Determine the [X, Y] coordinate at the center of the cell enclosing the given text.  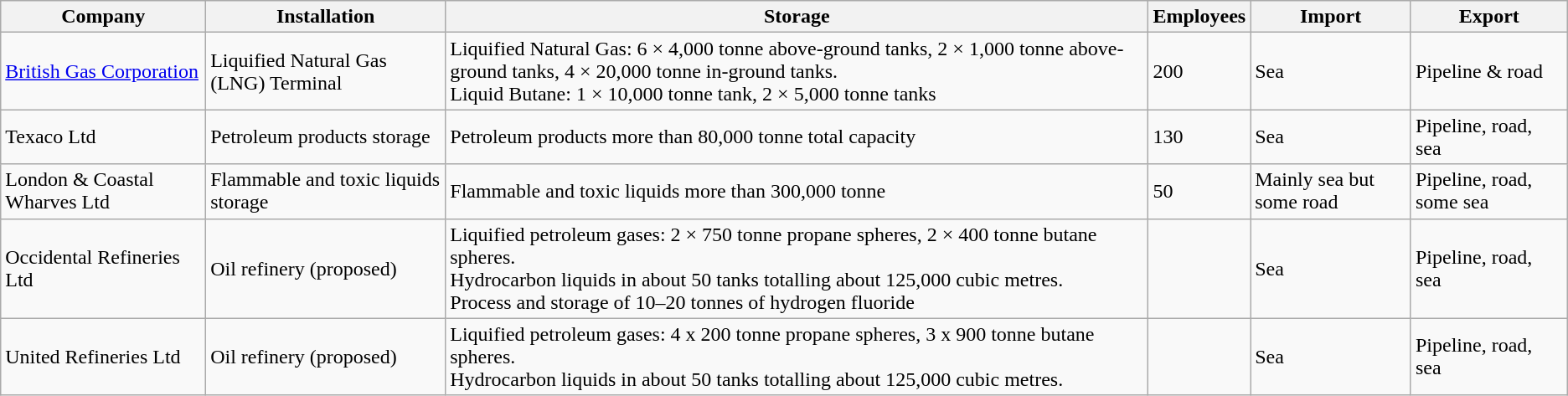
Employees [1199, 17]
United Refineries Ltd [104, 357]
Company [104, 17]
Mainly sea but some road [1331, 191]
Flammable and toxic liquids storage [326, 191]
Petroleum products storage [326, 137]
200 [1199, 71]
50 [1199, 191]
Installation [326, 17]
Flammable and toxic liquids more than 300,000 tonne [797, 191]
British Gas Corporation [104, 71]
Pipeline & road [1489, 71]
London & Coastal Wharves Ltd [104, 191]
Export [1489, 17]
Storage [797, 17]
Texaco Ltd [104, 137]
Pipeline, road, some sea [1489, 191]
Petroleum products more than 80,000 tonne total capacity [797, 137]
Import [1331, 17]
130 [1199, 137]
Occidental Refineries Ltd [104, 268]
Liquified Natural Gas (LNG) Terminal [326, 71]
